Output the [x, y] coordinate of the center of the cell containing the given text.  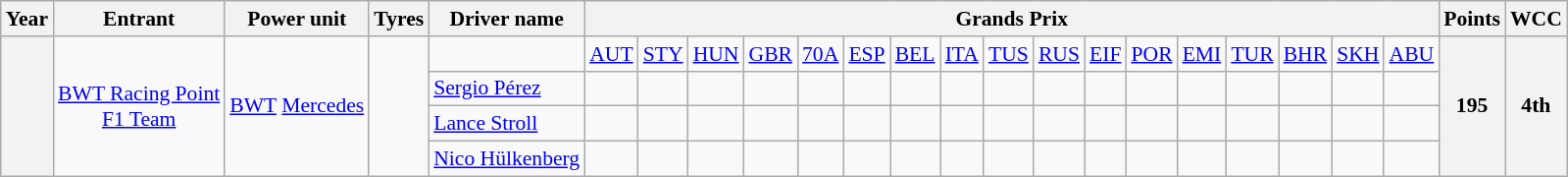
AUT [611, 54]
Driver name [506, 19]
Nico Hülkenberg [506, 159]
Entrant [139, 19]
195 [1472, 106]
STY [663, 54]
EIF [1106, 54]
Power unit [296, 19]
BEL [916, 54]
SKH [1357, 54]
ITA [962, 54]
HUN [716, 54]
POR [1151, 54]
ESP [867, 54]
Points [1472, 19]
GBR [771, 54]
BWT Mercedes [296, 106]
Sergio Pérez [506, 88]
WCC [1536, 19]
BHR [1306, 54]
TUR [1251, 54]
4th [1536, 106]
70A [820, 54]
BWT Racing PointF1 Team [139, 106]
Tyres [398, 19]
ABU [1411, 54]
Lance Stroll [506, 124]
EMI [1202, 54]
Grands Prix [1012, 19]
TUS [1008, 54]
RUS [1059, 54]
Year [27, 19]
